Find where the given text appears and provide that cell's center as (x, y) coordinate. 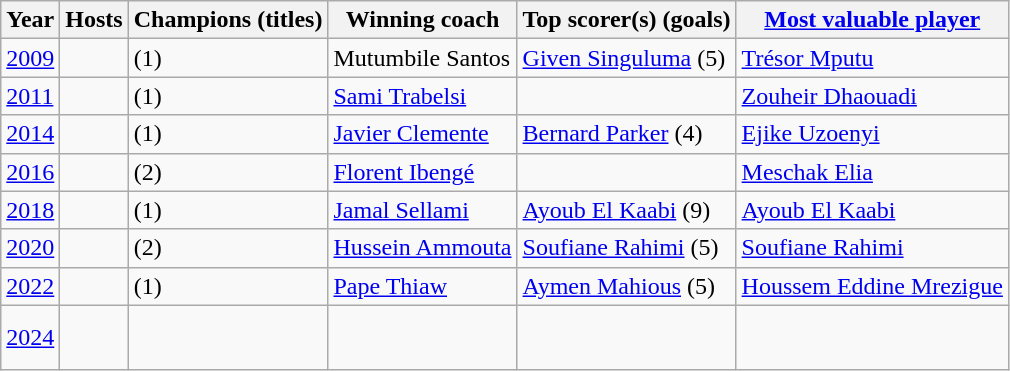
Pape Thiaw (422, 286)
Jamal Sellami (422, 210)
Ayoub El Kaabi (9) (626, 210)
Sami Trabelsi (422, 96)
Aymen Mahious (5) (626, 286)
Year (30, 20)
2024 (30, 338)
2011 (30, 96)
Houssem Eddine Mrezigue (872, 286)
Ayoub El Kaabi (872, 210)
2016 (30, 172)
Javier Clemente (422, 134)
Zouheir Dhaouadi (872, 96)
Meschak Elia (872, 172)
Given Singuluma (5) (626, 58)
Trésor Mputu (872, 58)
Most valuable player (872, 20)
2014 (30, 134)
2022 (30, 286)
Mutumbile Santos (422, 58)
Soufiane Rahimi (5) (626, 248)
Soufiane Rahimi (872, 248)
Winning coach (422, 20)
Hussein Ammouta (422, 248)
Florent Ibengé (422, 172)
Champions (titles) (228, 20)
Bernard Parker (4) (626, 134)
Top scorer(s) (goals) (626, 20)
2020 (30, 248)
2009 (30, 58)
Hosts (94, 20)
Ejike Uzoenyi (872, 134)
2018 (30, 210)
